Pinpoint the cell where the given text exists, returning its (X, Y) midpoint coordinate. 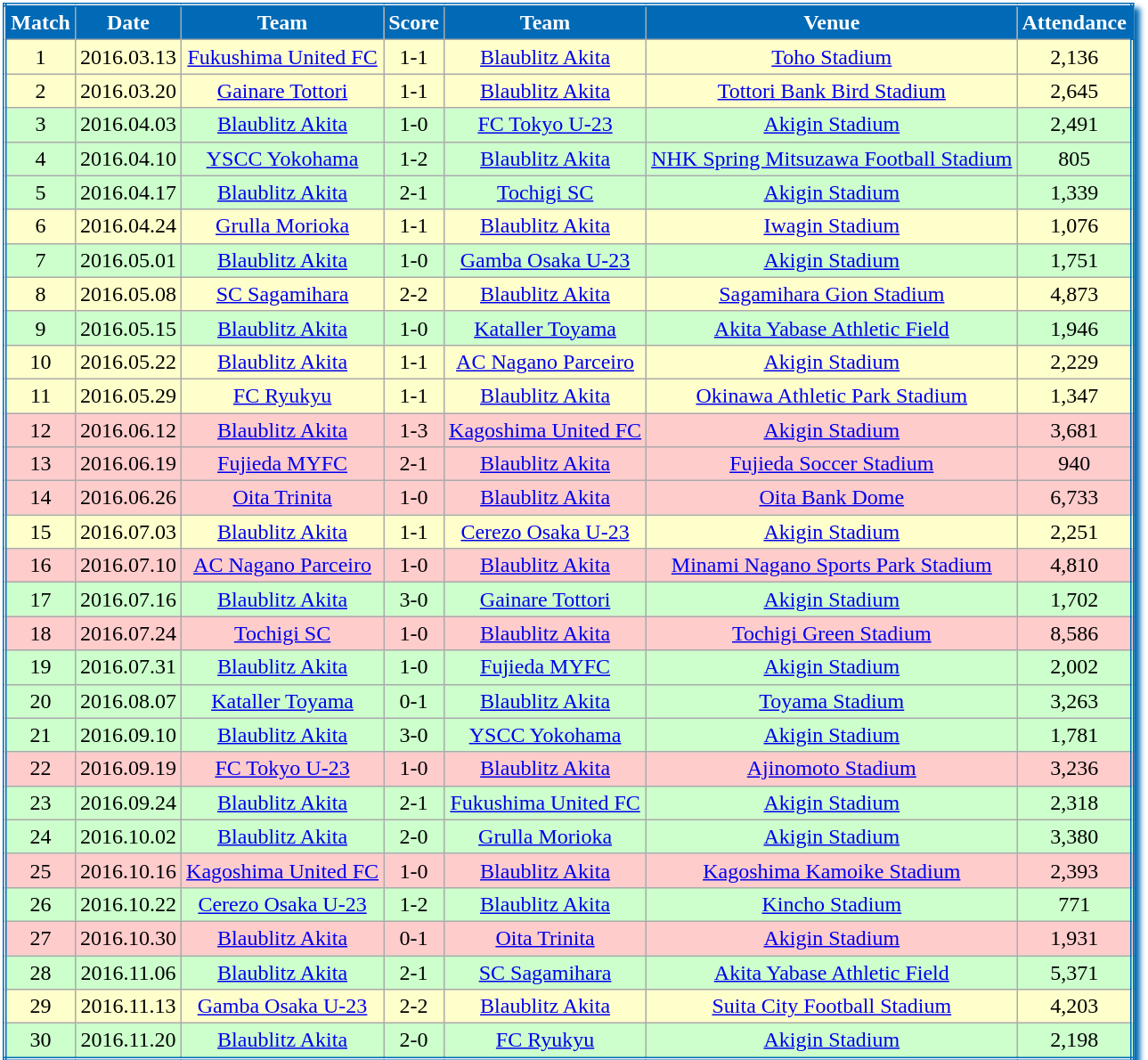
2,229 (1075, 362)
2016.04.17 (128, 192)
2016.06.26 (128, 498)
19 (39, 667)
8 (39, 294)
26 (39, 904)
Iwagin Stadium (832, 226)
NHK Spring Mitsuzawa Football Stadium (832, 159)
Fujieda Soccer Stadium (832, 464)
Suita City Football Stadium (832, 1007)
2016.10.16 (128, 870)
2016.11.13 (128, 1007)
23 (39, 803)
16 (39, 566)
2016.07.03 (128, 532)
3,681 (1075, 430)
3,236 (1075, 769)
29 (39, 1007)
13 (39, 464)
2,491 (1075, 125)
1,347 (1075, 395)
30 (39, 1041)
Minami Nagano Sports Park Stadium (832, 566)
Sagamihara Gion Stadium (832, 294)
4,873 (1075, 294)
Score (414, 22)
2016.11.06 (128, 972)
Kincho Stadium (832, 904)
14 (39, 498)
2,645 (1075, 91)
1 (39, 57)
9 (39, 328)
10 (39, 362)
Okinawa Athletic Park Stadium (832, 395)
2016.06.12 (128, 430)
2016.04.10 (128, 159)
21 (39, 735)
2016.10.30 (128, 938)
Ajinomoto Stadium (832, 769)
3,263 (1075, 701)
2,393 (1075, 870)
805 (1075, 159)
2 (39, 91)
2016.10.02 (128, 836)
2016.03.13 (128, 57)
3 (39, 125)
2016.05.01 (128, 260)
2016.07.24 (128, 633)
15 (39, 532)
3,380 (1075, 836)
Tochigi Green Stadium (832, 633)
4,810 (1075, 566)
6,733 (1075, 498)
771 (1075, 904)
Oita Bank Dome (832, 498)
18 (39, 633)
2016.07.10 (128, 566)
2016.10.22 (128, 904)
2016.05.15 (128, 328)
Kagoshima Kamoike Stadium (832, 870)
1,339 (1075, 192)
5 (39, 192)
4 (39, 159)
25 (39, 870)
2016.05.08 (128, 294)
27 (39, 938)
Toyama Stadium (832, 701)
940 (1075, 464)
2016.11.20 (128, 1041)
24 (39, 836)
Date (128, 22)
20 (39, 701)
7 (39, 260)
12 (39, 430)
2,198 (1075, 1041)
11 (39, 395)
4,203 (1075, 1007)
6 (39, 226)
28 (39, 972)
Toho Stadium (832, 57)
2016.03.20 (128, 91)
2016.06.19 (128, 464)
2016.07.31 (128, 667)
Attendance (1075, 22)
2016.04.24 (128, 226)
1,946 (1075, 328)
2016.07.16 (128, 599)
Venue (832, 22)
2016.05.22 (128, 362)
2016.05.29 (128, 395)
1,781 (1075, 735)
2,002 (1075, 667)
1-3 (414, 430)
1,931 (1075, 938)
Tottori Bank Bird Stadium (832, 91)
2016.08.07 (128, 701)
22 (39, 769)
17 (39, 599)
2016.04.03 (128, 125)
1,702 (1075, 599)
2,251 (1075, 532)
1,076 (1075, 226)
8,586 (1075, 633)
2,136 (1075, 57)
2,318 (1075, 803)
2016.09.24 (128, 803)
2016.09.19 (128, 769)
5,371 (1075, 972)
2016.09.10 (128, 735)
Match (39, 22)
1,751 (1075, 260)
